Scan for the cell matching the given text and deliver its (x, y) coordinate at center. 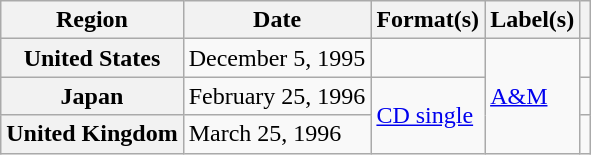
CD single (428, 115)
Label(s) (532, 20)
Japan (92, 96)
United States (92, 58)
A&M (532, 96)
February 25, 1996 (277, 96)
Region (92, 20)
Date (277, 20)
December 5, 1995 (277, 58)
United Kingdom (92, 134)
Format(s) (428, 20)
March 25, 1996 (277, 134)
